For the text-containing cell, return its midpoint in (X, Y) coordinate format. 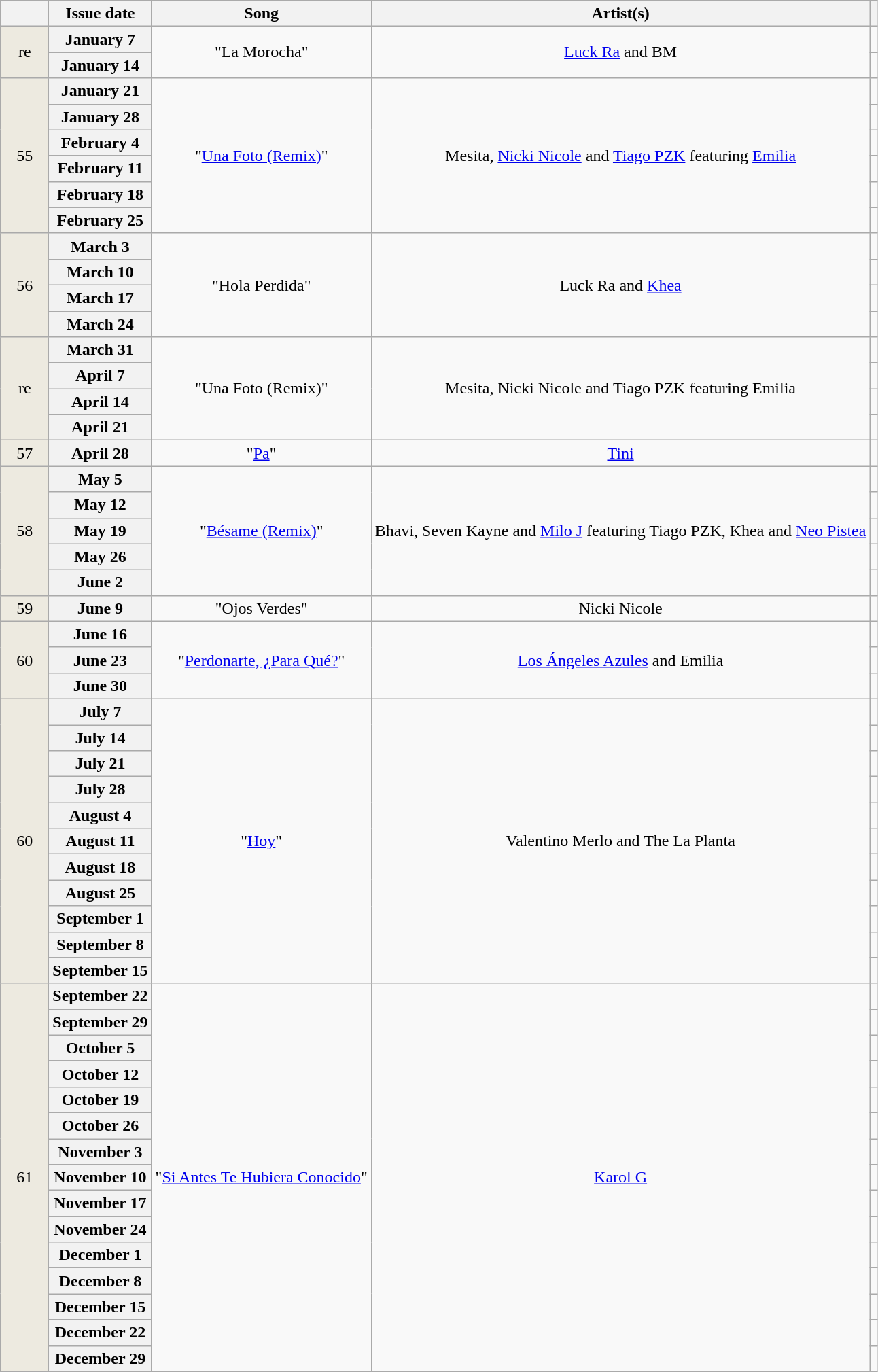
June 23 (101, 660)
November 10 (101, 1178)
November 24 (101, 1229)
Tini (620, 453)
April 21 (101, 427)
February 11 (101, 169)
Artist(s) (620, 14)
September 29 (101, 1022)
February 25 (101, 220)
Valentino Merlo and The La Planta (620, 841)
56 (24, 285)
"La Morocha" (261, 52)
March 10 (101, 272)
January 21 (101, 91)
Song (261, 14)
March 31 (101, 350)
April 14 (101, 402)
Los Ángeles Azules and Emilia (620, 660)
February 18 (101, 194)
May 5 (101, 479)
August 11 (101, 841)
57 (24, 453)
June 9 (101, 608)
Issue date (101, 14)
December 8 (101, 1281)
March 24 (101, 324)
61 (24, 1177)
May 12 (101, 505)
55 (24, 156)
Nicki Nicole (620, 608)
July 7 (101, 711)
November 3 (101, 1152)
August 4 (101, 815)
May 26 (101, 557)
October 12 (101, 1074)
"Hoy" (261, 841)
Luck Ra and Khea (620, 285)
59 (24, 608)
"Bésame (Remix)" (261, 531)
November 17 (101, 1203)
"Si Antes Te Hubiera Conocido" (261, 1177)
April 7 (101, 376)
October 5 (101, 1048)
June 30 (101, 686)
September 8 (101, 945)
March 17 (101, 298)
March 3 (101, 246)
August 18 (101, 867)
July 21 (101, 764)
January 14 (101, 65)
October 19 (101, 1100)
May 19 (101, 531)
"Pa" (261, 453)
December 15 (101, 1307)
August 25 (101, 893)
June 16 (101, 634)
"Perdonarte, ¿Para Qué?" (261, 660)
September 15 (101, 970)
February 4 (101, 143)
Luck Ra and BM (620, 52)
April 28 (101, 453)
January 7 (101, 39)
"Ojos Verdes" (261, 608)
Karol G (620, 1177)
June 2 (101, 582)
December 22 (101, 1333)
October 26 (101, 1125)
September 22 (101, 996)
"Hola Perdida" (261, 285)
September 1 (101, 919)
January 28 (101, 117)
July 14 (101, 737)
December 1 (101, 1255)
July 28 (101, 790)
58 (24, 531)
Bhavi, Seven Kayne and Milo J featuring Tiago PZK, Khea and Neo Pistea (620, 531)
December 29 (101, 1358)
